Return [X, Y] of the center of cell containing provided text 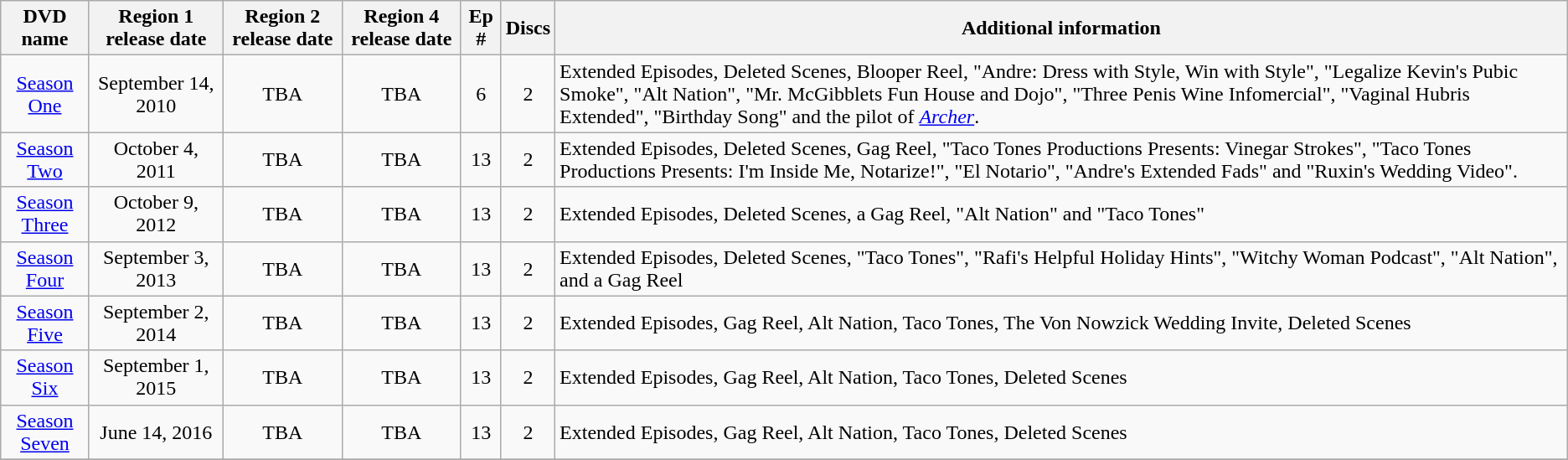
Season One [45, 94]
September 2, 2014 [156, 323]
Region 2 release date [282, 28]
6 [481, 94]
Extended Episodes, Deleted Scenes, "Taco Tones", "Rafi's Helpful Holiday Hints", "Witchy Woman Podcast", "Alt Nation", and a Gag Reel [1062, 268]
October 9, 2012 [156, 214]
Additional information [1062, 28]
Region 4 release date [401, 28]
September 3, 2013 [156, 268]
Season Six [45, 377]
September 14, 2010 [156, 94]
Season Two [45, 159]
Ep # [481, 28]
Season Five [45, 323]
June 14, 2016 [156, 432]
DVD name [45, 28]
Season Seven [45, 432]
October 4, 2011 [156, 159]
Discs [528, 28]
Extended Episodes, Gag Reel, Alt Nation, Taco Tones, The Von Nowzick Wedding Invite, Deleted Scenes [1062, 323]
Season Four [45, 268]
Region 1 release date [156, 28]
Season Three [45, 214]
September 1, 2015 [156, 377]
Extended Episodes, Deleted Scenes, a Gag Reel, "Alt Nation" and "Taco Tones" [1062, 214]
